Scan for the cell matching the given text and deliver its [X, Y] coordinate at center. 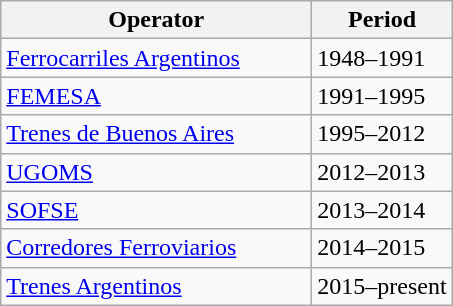
1995–2012 [382, 134]
SOFSE [156, 210]
Operator [156, 20]
Trenes Argentinos [156, 286]
2012–2013 [382, 172]
FEMESA [156, 96]
2015–present [382, 286]
Period [382, 20]
UGOMS [156, 172]
Ferrocarriles Argentinos [156, 58]
Trenes de Buenos Aires [156, 134]
2013–2014 [382, 210]
1948–1991 [382, 58]
1991–1995 [382, 96]
2014–2015 [382, 248]
Corredores Ferroviarios [156, 248]
